Find where the given text appears and provide that cell's center as [X, Y] coordinate. 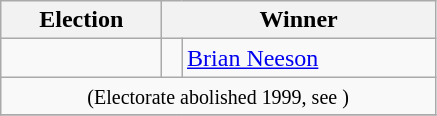
(Electorate abolished 1999, see ) [218, 96]
Brian Neeson [309, 58]
Election [82, 20]
Winner [299, 20]
